Capture the cell that displays the provided text and extract its [X, Y] central coordinate. 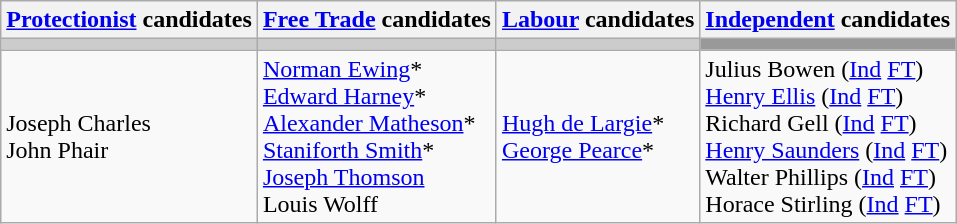
Norman Ewing*Edward Harney*Alexander Matheson*Staniforth Smith*Joseph ThomsonLouis Wolff [376, 136]
Independent candidates [828, 20]
Joseph CharlesJohn Phair [130, 136]
Julius Bowen (Ind FT)Henry Ellis (Ind FT)Richard Gell (Ind FT)Henry Saunders (Ind FT)Walter Phillips (Ind FT)Horace Stirling (Ind FT) [828, 136]
Protectionist candidates [130, 20]
Labour candidates [598, 20]
Free Trade candidates [376, 20]
Hugh de Largie*George Pearce* [598, 136]
